Return the [X, Y] coordinate for the center point of the cell that contains the specified text.  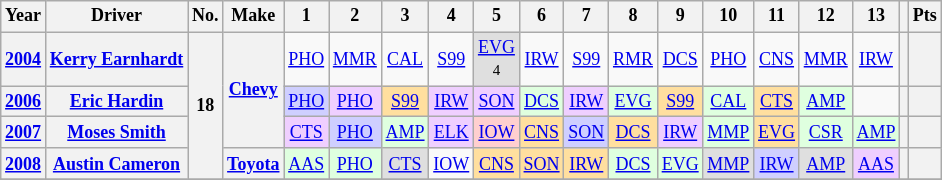
EVG4 [497, 59]
Make [254, 16]
RMR [634, 59]
Year [24, 16]
2 [354, 16]
Chevy [254, 90]
1 [306, 16]
7 [586, 16]
Driver [116, 16]
5 [497, 16]
8 [634, 16]
2006 [24, 102]
2004 [24, 59]
2007 [24, 132]
12 [826, 16]
9 [680, 16]
11 [777, 16]
18 [206, 106]
Austin Cameron [116, 164]
3 [405, 16]
No. [206, 16]
13 [876, 16]
6 [542, 16]
Eric Hardin [116, 102]
CSR [826, 132]
Kerry Earnhardt [116, 59]
Moses Smith [116, 132]
ELK [452, 132]
4 [452, 16]
Pts [924, 16]
2008 [24, 164]
10 [728, 16]
Toyota [254, 164]
